From the cell containing the given text, extract its center point as [x, y] coordinate. 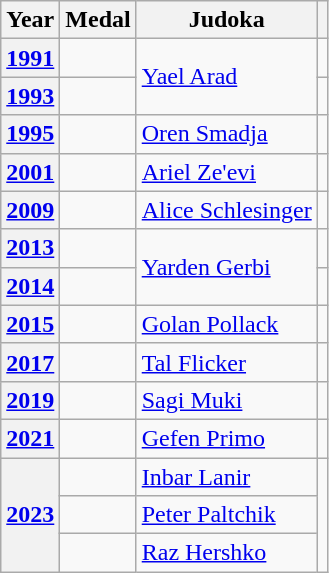
Medal [98, 20]
Tal Flicker [226, 362]
Yarden Gerbi [226, 267]
2015 [30, 324]
Alice Schlesinger [226, 210]
1995 [30, 134]
2021 [30, 438]
2017 [30, 362]
Judoka [226, 20]
Peter Paltchik [226, 515]
Golan Pollack [226, 324]
Year [30, 20]
Sagi Muki [226, 400]
1991 [30, 58]
Oren Smadja [226, 134]
1993 [30, 96]
Gefen Primo [226, 438]
Inbar Lanir [226, 477]
2009 [30, 210]
2023 [30, 515]
Yael Arad [226, 77]
Raz Hershko [226, 553]
2014 [30, 286]
2001 [30, 172]
Ariel Ze'evi [226, 172]
2013 [30, 248]
2019 [30, 400]
